Find where the given text appears and provide that cell's center as [x, y] coordinate. 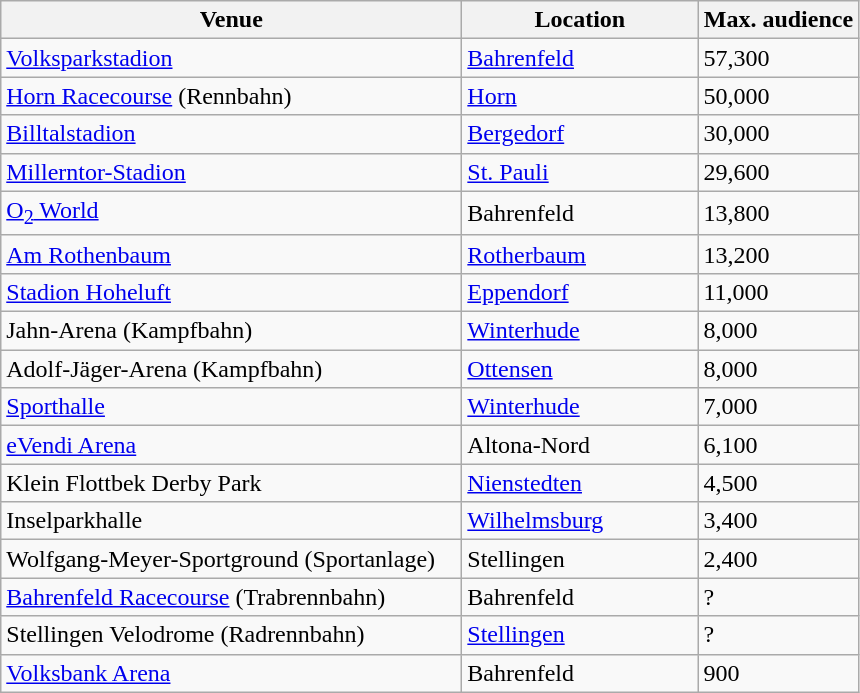
O2 World [232, 213]
7,000 [778, 407]
eVendi Arena [232, 445]
Horn Racecourse (Rennbahn) [232, 96]
Millerntor-Stadion [232, 172]
900 [778, 673]
Eppendorf [580, 292]
30,000 [778, 134]
Rotherbaum [580, 254]
Am Rothenbaum [232, 254]
13,800 [778, 213]
Stellingen Velodrome (Radrennbahn) [232, 635]
11,000 [778, 292]
St. Pauli [580, 172]
Adolf-Jäger-Arena (Kampfbahn) [232, 369]
Bergedorf [580, 134]
Nienstedten [580, 483]
6,100 [778, 445]
4,500 [778, 483]
13,200 [778, 254]
Horn [580, 96]
Jahn-Arena (Kampfbahn) [232, 331]
57,300 [778, 58]
Ottensen [580, 369]
29,600 [778, 172]
2,400 [778, 559]
Volksbank Arena [232, 673]
Venue [232, 20]
Location [580, 20]
3,400 [778, 521]
Altona-Nord [580, 445]
Wolfgang-Meyer-Sportground (Sportanlage) [232, 559]
Billtalstadion [232, 134]
Bahrenfeld Racecourse (Trabrennbahn) [232, 597]
Wilhelmsburg [580, 521]
Stadion Hoheluft [232, 292]
Klein Flottbek Derby Park [232, 483]
Sporthalle [232, 407]
Max. audience [778, 20]
50,000 [778, 96]
Volksparkstadion [232, 58]
Inselparkhalle [232, 521]
